Identify which cell holds the provided text, then report its (X, Y) central coordinate. 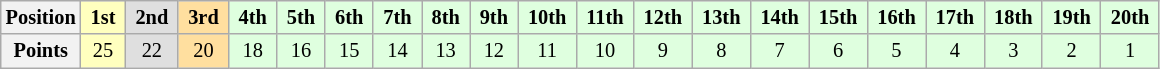
4th (253, 17)
11th (604, 17)
13 (446, 51)
5 (896, 51)
7th (397, 17)
6th (349, 17)
20 (203, 51)
16 (301, 51)
11 (547, 51)
Points (41, 51)
14 (397, 51)
12 (494, 51)
19th (1071, 17)
16th (896, 17)
13th (721, 17)
10 (604, 51)
4 (955, 51)
1st (104, 17)
1 (1130, 51)
3rd (203, 17)
2nd (152, 17)
12th (663, 17)
2 (1071, 51)
25 (104, 51)
18 (253, 51)
3 (1013, 51)
22 (152, 51)
9 (663, 51)
10th (547, 17)
14th (779, 17)
Position (41, 17)
15 (349, 51)
6 (838, 51)
18th (1013, 17)
7 (779, 51)
9th (494, 17)
15th (838, 17)
17th (955, 17)
8th (446, 17)
8 (721, 51)
20th (1130, 17)
5th (301, 17)
